Find where the given text appears and provide that cell's center as [X, Y] coordinate. 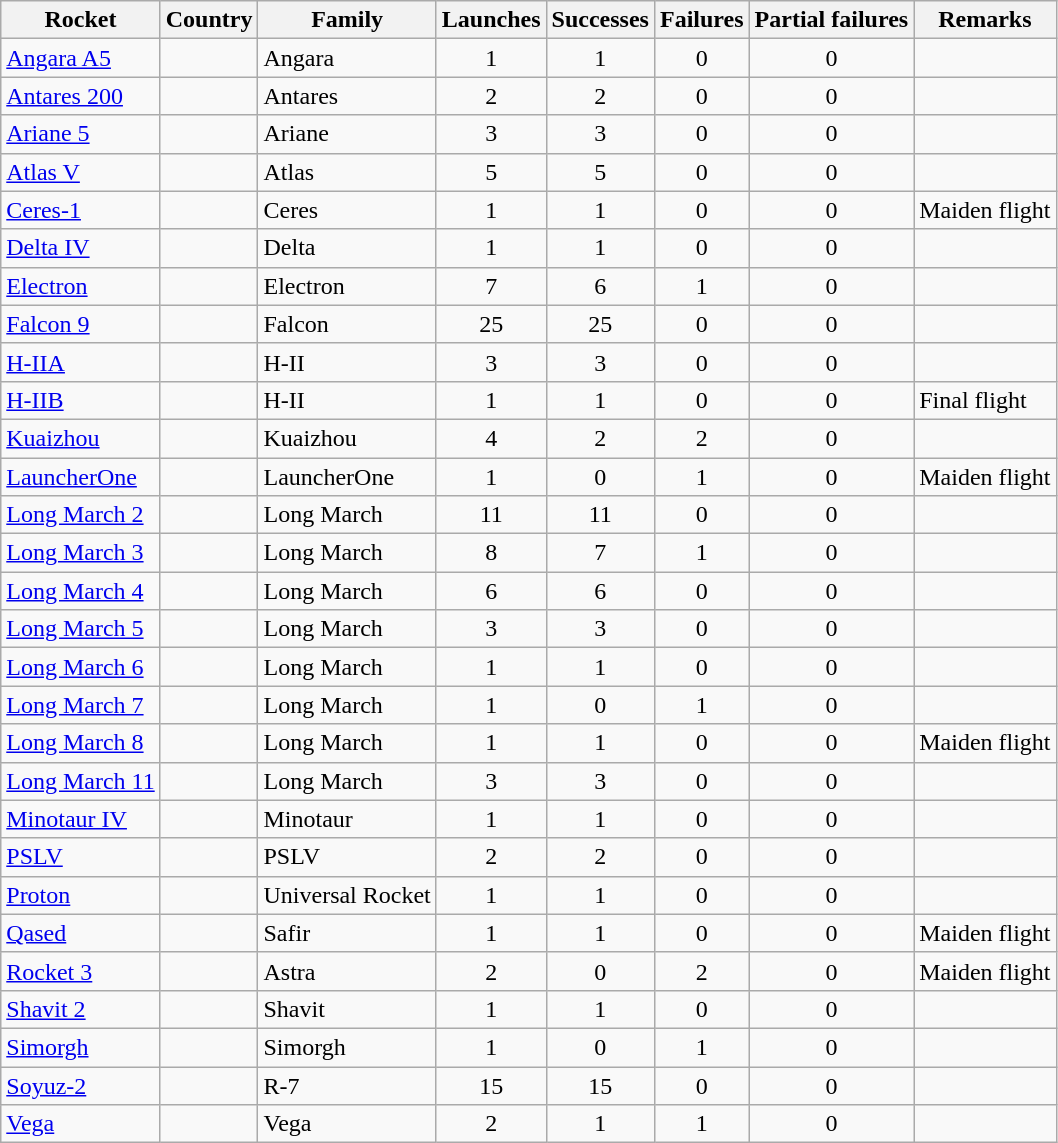
Ariane 5 [80, 134]
Antares [347, 96]
Long March 8 [80, 743]
Astra [347, 971]
Falcon 9 [80, 324]
Rocket 3 [80, 971]
Shavit 2 [80, 1009]
Long March 4 [80, 591]
Remarks [985, 20]
Launches [491, 20]
Angara [347, 58]
Rocket [80, 20]
Long March 5 [80, 629]
Country [209, 20]
Falcon [347, 324]
Universal Rocket [347, 895]
Ariane [347, 134]
Proton [80, 895]
H-IIB [80, 400]
H-IIA [80, 362]
4 [491, 438]
Angara A5 [80, 58]
Safir [347, 933]
Long March 3 [80, 553]
Delta IV [80, 248]
Partial failures [832, 20]
8 [491, 553]
Antares 200 [80, 96]
Failures [702, 20]
Soyuz-2 [80, 1085]
Ceres-1 [80, 210]
Delta [347, 248]
Successes [600, 20]
Ceres [347, 210]
Long March 7 [80, 705]
Qased [80, 933]
R-7 [347, 1085]
Final flight [985, 400]
Family [347, 20]
Long March 11 [80, 781]
Minotaur [347, 819]
Shavit [347, 1009]
Long March 2 [80, 515]
Atlas [347, 172]
Atlas V [80, 172]
Minotaur IV [80, 819]
Long March 6 [80, 667]
